Locate the cell with the specified text and output its (X, Y) center coordinate. 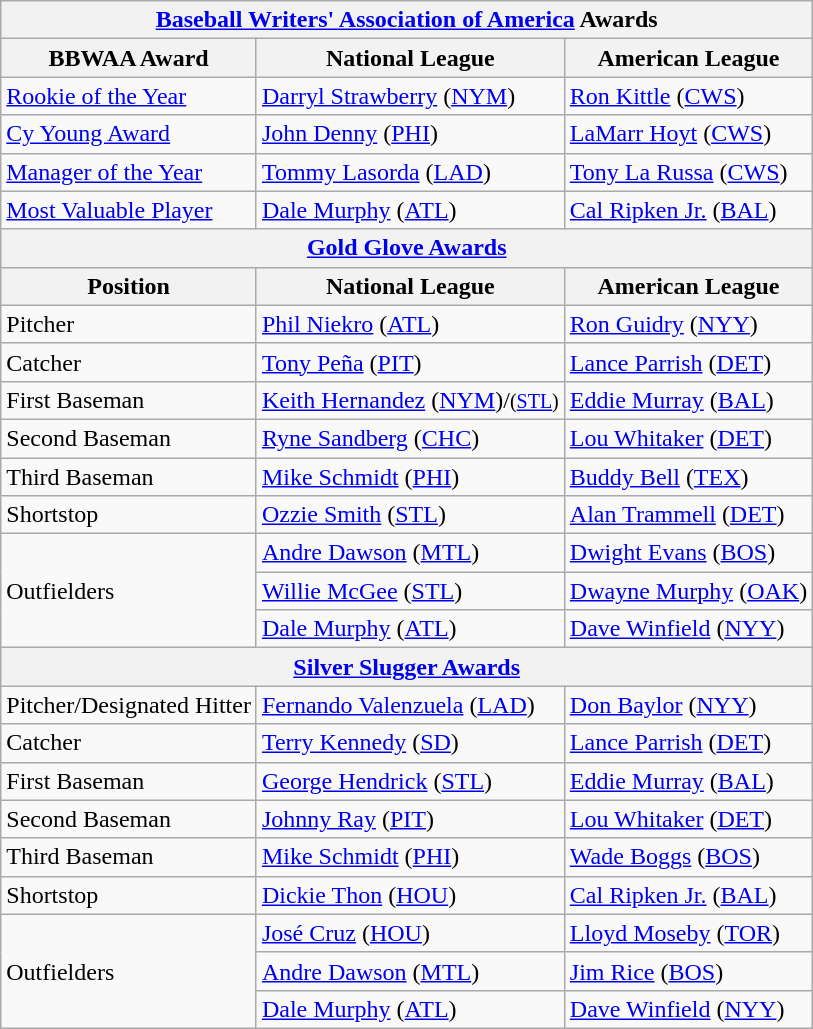
Cy Young Award (129, 134)
José Cruz (HOU) (410, 933)
Ron Guidry (NYY) (688, 324)
Ron Kittle (CWS) (688, 96)
Alan Trammell (DET) (688, 515)
Keith Hernandez (NYM)/(STL) (410, 400)
Tony Peña (PIT) (410, 362)
Phil Niekro (ATL) (410, 324)
Johnny Ray (PIT) (410, 819)
Ozzie Smith (STL) (410, 515)
Ryne Sandberg (CHC) (410, 438)
Position (129, 286)
Manager of the Year (129, 172)
Tony La Russa (CWS) (688, 172)
Buddy Bell (TEX) (688, 477)
BBWAA Award (129, 58)
Wade Boggs (BOS) (688, 857)
Willie McGee (STL) (410, 591)
John Denny (PHI) (410, 134)
Rookie of the Year (129, 96)
Pitcher (129, 324)
Gold Glove Awards (407, 248)
Dwight Evans (BOS) (688, 553)
Jim Rice (BOS) (688, 971)
Terry Kennedy (SD) (410, 743)
Baseball Writers' Association of America Awards (407, 20)
Lloyd Moseby (TOR) (688, 933)
Darryl Strawberry (NYM) (410, 96)
Silver Slugger Awards (407, 667)
Dwayne Murphy (OAK) (688, 591)
LaMarr Hoyt (CWS) (688, 134)
George Hendrick (STL) (410, 781)
Tommy Lasorda (LAD) (410, 172)
Dickie Thon (HOU) (410, 895)
Pitcher/Designated Hitter (129, 705)
Fernando Valenzuela (LAD) (410, 705)
Don Baylor (NYY) (688, 705)
Most Valuable Player (129, 210)
